Locate the cell with the specified text and output its [X, Y] center coordinate. 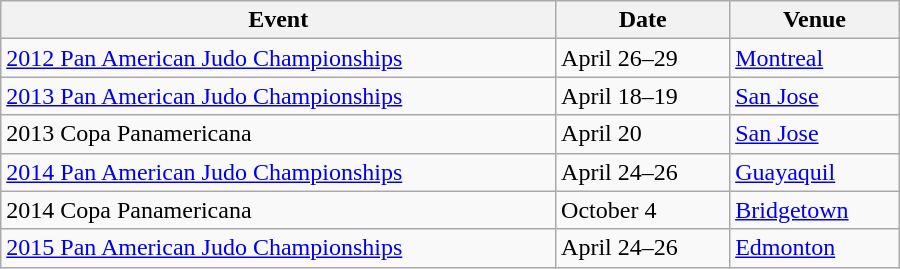
2014 Pan American Judo Championships [278, 172]
April 18–19 [643, 96]
Bridgetown [815, 210]
Event [278, 20]
Guayaquil [815, 172]
2015 Pan American Judo Championships [278, 248]
Venue [815, 20]
April 26–29 [643, 58]
April 20 [643, 134]
Edmonton [815, 248]
2013 Copa Panamericana [278, 134]
2013 Pan American Judo Championships [278, 96]
October 4 [643, 210]
Date [643, 20]
2014 Copa Panamericana [278, 210]
Montreal [815, 58]
2012 Pan American Judo Championships [278, 58]
